Detect which cell encompasses the target text, then output its (X, Y) center coordinate. 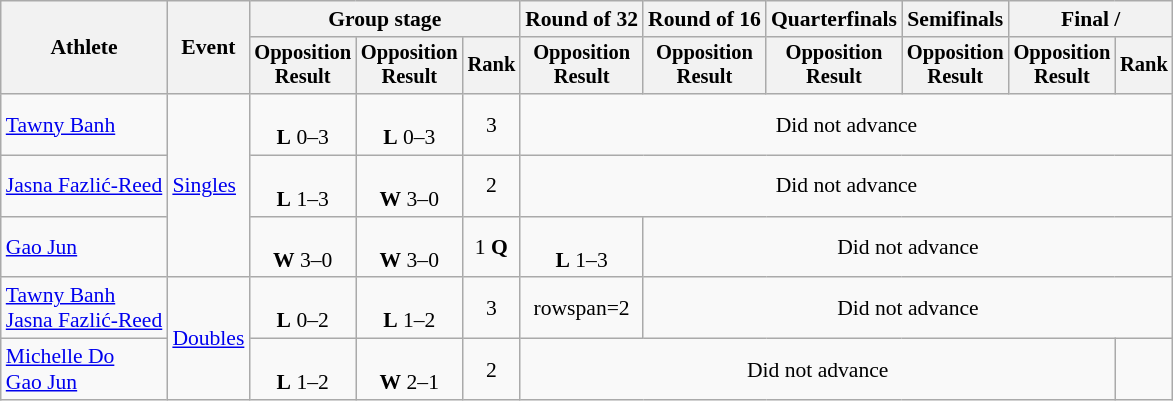
L 0–2 (302, 308)
Final / (1091, 19)
Michelle DoGao Jun (84, 370)
rowspan=2 (582, 308)
1 Q (492, 248)
Jasna Fazlić-Reed (84, 186)
Round of 16 (704, 19)
Quarterfinals (834, 19)
Event (208, 48)
Tawny BanhJasna Fazlić-Reed (84, 308)
Athlete (84, 48)
Tawny Banh (84, 124)
Round of 32 (582, 19)
Singles (208, 186)
W 2–1 (410, 370)
Gao Jun (84, 248)
Semifinals (956, 19)
Doubles (208, 339)
Group stage (384, 19)
